Determine the (x, y) coordinate at the center of the cell enclosing the given text.  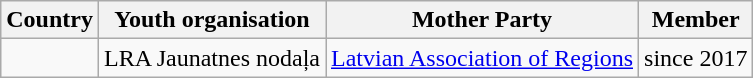
Member (696, 20)
Country (50, 20)
Mother Party (482, 20)
Youth organisation (212, 20)
since 2017 (696, 58)
LRA Jaunatnes nodaļa (212, 58)
Latvian Association of Regions (482, 58)
